Scan for the cell matching the given text and deliver its (X, Y) coordinate at center. 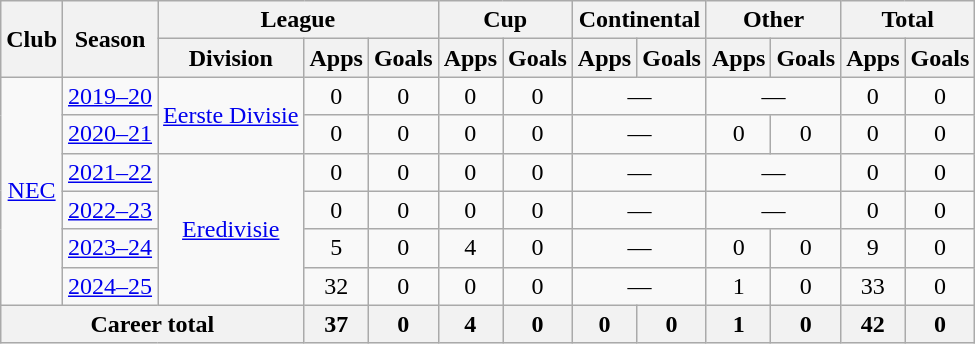
Division (231, 58)
33 (873, 286)
2020–21 (110, 134)
42 (873, 324)
2021–22 (110, 172)
Club (32, 39)
9 (873, 248)
2024–25 (110, 286)
2019–20 (110, 96)
Other (773, 20)
Eerste Divisie (231, 115)
2022–23 (110, 210)
32 (336, 286)
Cup (505, 20)
37 (336, 324)
2023–24 (110, 248)
Career total (152, 324)
Eredivisie (231, 229)
Total (908, 20)
5 (336, 248)
Season (110, 39)
League (298, 20)
Continental (639, 20)
NEC (32, 191)
